Output the [x, y] coordinate of the center of the cell containing the given text.  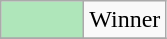
Winner [125, 20]
